Determine the (x, y) coordinate at the center of the cell enclosing the given text.  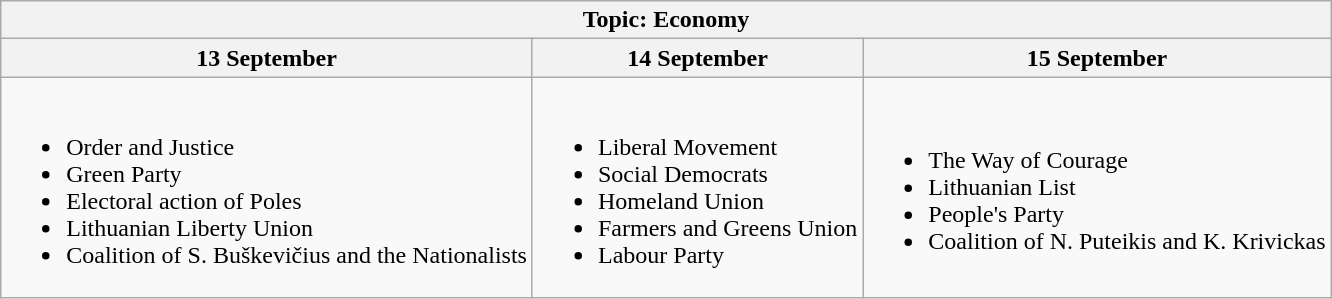
15 September (1097, 58)
Liberal MovementSocial DemocratsHomeland UnionFarmers and Greens UnionLabour Party (697, 188)
Order and JusticeGreen PartyElectoral action of PolesLithuanian Liberty UnionCoalition of S. Buškevičius and the Nationalists (267, 188)
13 September (267, 58)
Topic: Economy (666, 20)
The Way of CourageLithuanian ListPeople's PartyCoalition of N. Puteikis and K. Krivickas (1097, 188)
14 September (697, 58)
